Capture the cell that displays the provided text and extract its (X, Y) central coordinate. 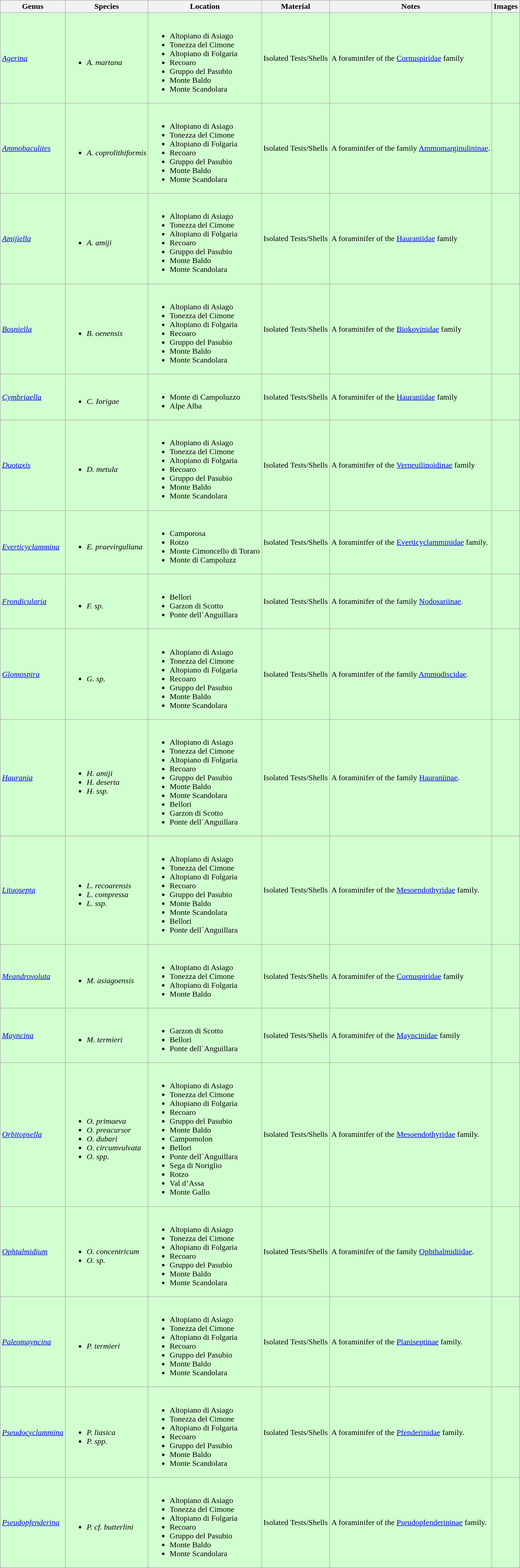
Duotaxis (33, 465)
Mayncina (33, 1036)
Ophtalmidium (33, 1252)
BelloriGarzon di ScottoPonte dell`Anguillara (205, 602)
A. martana (106, 58)
D. metula (106, 465)
M. asiagoensis (106, 976)
A foraminifer of the family Nodosariinae. (411, 602)
F. sp. (106, 602)
A foraminifer of the Pfenderinidae family. (411, 1432)
Agerina (33, 58)
Ammobaculites (33, 148)
Monte di CampoluzzoAlpe Alba (205, 397)
Bosniella (33, 329)
Notes (411, 7)
Species (106, 7)
A. coprolithiformis (106, 148)
A foraminifer of the family Hauraniinae. (411, 778)
A foraminifer of the family Ammomarginulininae. (411, 148)
G. sp. (106, 674)
Material (295, 7)
A. amiji (106, 238)
Amijiella (33, 238)
Altopiano di AsiagoTonezza del CimoneAltopiano di FolgariaMonte Baldo (205, 976)
CamporosaRotzoMonte Cimoncello di ToraroMonte di Campoluzz (205, 542)
Orbitopsella (33, 1135)
A foraminifer of the Everticyclamminidae family. (411, 542)
H. amijiH. desertaH. ssp. (106, 778)
P. cf. butterlini (106, 1522)
A foraminifer of the Biokovinidae family (411, 329)
A foraminifer of the Planiseptinae family. (411, 1342)
A foraminifer of the Mayncinidae family (411, 1036)
B. oenensis (106, 329)
Pseudocyclammina (33, 1432)
Location (205, 7)
O. primaevaO. preacursorO. dubariO. circumvulvataO. spp. (106, 1135)
A foraminifer of the Verneuilinoidinae family (411, 465)
Meandrovoluta (33, 976)
O. concentricumO. sp. (106, 1252)
Altopiano di AsiagoTonezza del CimoneAltopiano di FolgariaRecoaroGruppo del PasubioMonte BaldoMonte ScandolaraBelloriPonte dell`Anguillara (205, 890)
L. recoarensisL. compressaL. ssp. (106, 890)
Everticyclammina (33, 542)
P. liasicaP. spp. (106, 1432)
A foraminifer of the Pseudopfenderininae family. (411, 1522)
C. Iorigae (106, 397)
M. termieri (106, 1036)
E. praevirguliana (106, 542)
Cymbriaella (33, 397)
Lituosepta (33, 890)
A foraminifer of the family Ophthalmidiidae. (411, 1252)
Images (506, 7)
P. termieri (106, 1342)
Pseudopfenderina (33, 1522)
Frondicularia (33, 602)
Paleomayncina (33, 1342)
Glomospira (33, 674)
Genus (33, 7)
A foraminifer of the family Ammodiscidae. (411, 674)
Garzon di ScottoBelloriPonte dell`Anguillara (205, 1036)
Haurania (33, 778)
